Pinpoint the cell where the given text exists, returning its [x, y] midpoint coordinate. 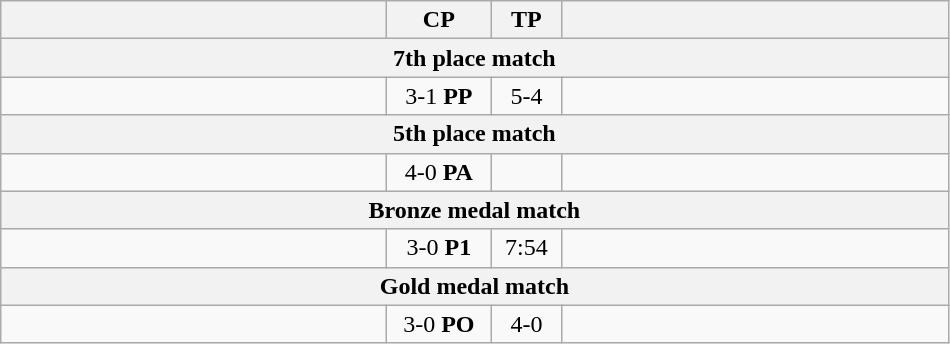
4-0 [526, 324]
CP [439, 20]
7th place match [474, 58]
5th place match [474, 134]
3-0 PO [439, 324]
TP [526, 20]
3-1 PP [439, 96]
7:54 [526, 248]
4-0 PA [439, 172]
3-0 P1 [439, 248]
Bronze medal match [474, 210]
Gold medal match [474, 286]
5-4 [526, 96]
